For the text-containing cell, return its midpoint in (x, y) coordinate format. 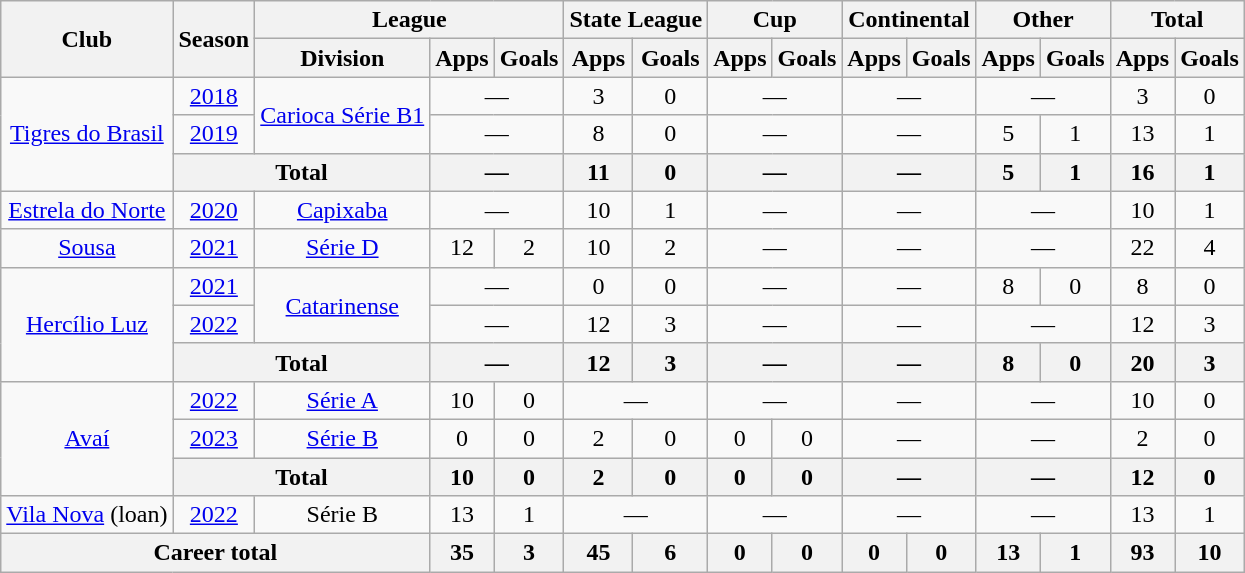
6 (670, 553)
16 (1142, 172)
Division (342, 58)
45 (598, 553)
Estrela do Norte (87, 210)
Other (1043, 20)
2020 (214, 210)
Avaí (87, 438)
4 (1210, 248)
Vila Nova (loan) (87, 515)
State League (636, 20)
Catarinense (342, 305)
League (410, 20)
35 (462, 553)
Club (87, 39)
Hercílio Luz (87, 324)
2019 (214, 134)
11 (598, 172)
2018 (214, 96)
Carioca Série B1 (342, 115)
Cup (775, 20)
Career total (216, 553)
Série A (342, 400)
Série D (342, 248)
22 (1142, 248)
Continental (909, 20)
Capixaba (342, 210)
Sousa (87, 248)
Season (214, 39)
93 (1142, 553)
Tigres do Brasil (87, 134)
2023 (214, 438)
20 (1142, 362)
